Return [x, y] of the center of cell containing provided text 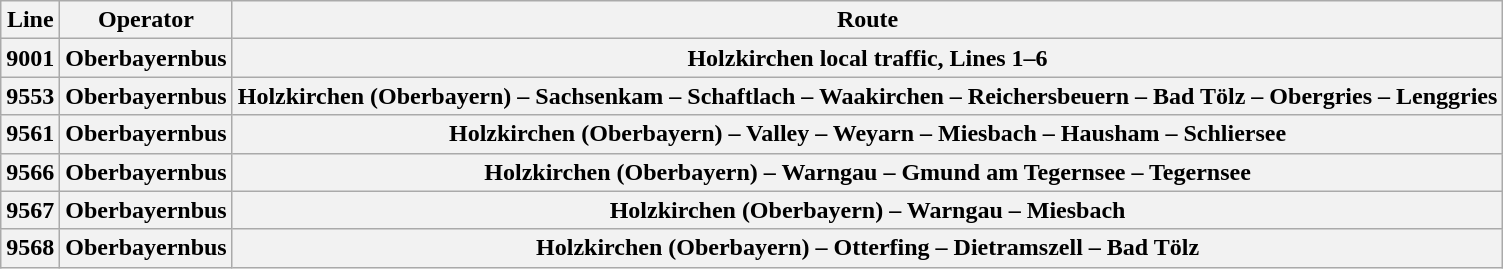
Holzkirchen (Oberbayern) – Valley – Weyarn – Miesbach – Hausham – Schliersee [868, 134]
9561 [30, 134]
Holzkirchen (Oberbayern) – Otterfing – Dietramszell – Bad Tölz [868, 248]
9001 [30, 58]
9568 [30, 248]
Holzkirchen (Oberbayern) – Sachsenkam – Schaftlach – Waakirchen – Reichersbeuern – Bad Tölz – Obergries – Lenggries [868, 96]
Holzkirchen local traffic, Lines 1–6 [868, 58]
Holzkirchen (Oberbayern) – Warngau – Miesbach [868, 210]
Line [30, 20]
Operator [146, 20]
9553 [30, 96]
Route [868, 20]
9566 [30, 172]
9567 [30, 210]
Holzkirchen (Oberbayern) – Warngau – Gmund am Tegernsee – Tegernsee [868, 172]
